For the text-containing cell, return its midpoint in [x, y] coordinate format. 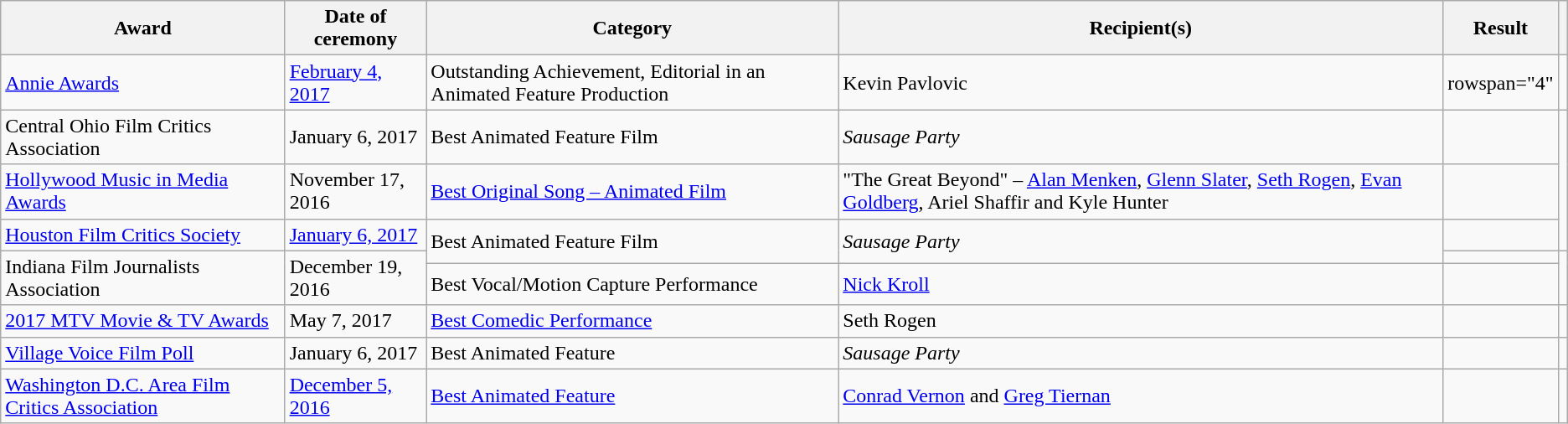
December 19, 2016 [355, 278]
"The Great Beyond" – Alan Menken, Glenn Slater, Seth Rogen, Evan Goldberg, Ariel Shaffir and Kyle Hunter [1141, 191]
Conrad Vernon and Greg Tiernan [1141, 396]
November 17, 2016 [355, 191]
Village Voice Film Poll [142, 353]
Best Comedic Performance [632, 321]
Best Vocal/Motion Capture Performance [632, 284]
Recipient(s) [1141, 28]
Hollywood Music in Media Awards [142, 191]
Washington D.C. Area Film Critics Association [142, 396]
Central Ohio Film Critics Association [142, 137]
Kevin Pavlovic [1141, 82]
Houston Film Critics Society [142, 235]
Seth Rogen [1141, 321]
May 7, 2017 [355, 321]
Category [632, 28]
Outstanding Achievement, Editorial in an Animated Feature Production [632, 82]
Result [1501, 28]
December 5, 2016 [355, 396]
Annie Awards [142, 82]
rowspan="4" [1501, 82]
Date of ceremony [355, 28]
2017 MTV Movie & TV Awards [142, 321]
Award [142, 28]
Best Original Song – Animated Film [632, 191]
February 4, 2017 [355, 82]
Indiana Film Journalists Association [142, 278]
Nick Kroll [1141, 284]
